From the cell containing the given text, extract its center point as [X, Y] coordinate. 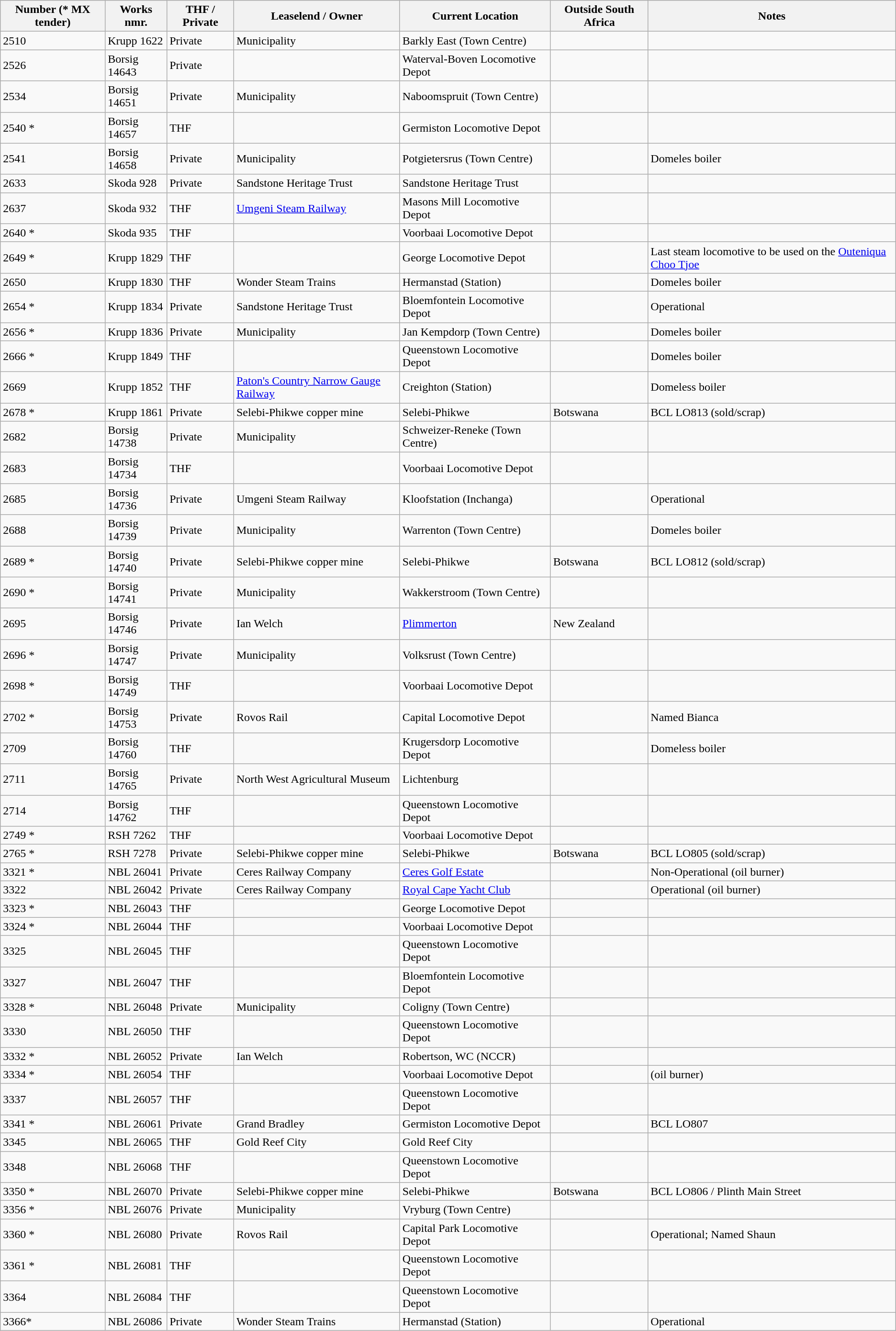
2640 * [53, 233]
RSH 7262 [136, 835]
Borsig 14643 [136, 65]
2709 [53, 748]
BCL LO813 (sold/scrap) [772, 412]
NBL 26070 [136, 1192]
3360 * [53, 1234]
Krupp 1622 [136, 41]
Borsig 14658 [136, 159]
Named Bianca [772, 717]
Notes [772, 16]
Current Location [475, 16]
NBL 26076 [136, 1210]
2666 * [53, 356]
Borsig 14741 [136, 593]
3330 [53, 1031]
2696 * [53, 655]
Naboomspruit (Town Centre) [475, 97]
Number (* MX tender) [53, 16]
Schweizer-Reneke (Town Centre) [475, 437]
New Zealand [599, 623]
Volksrust (Town Centre) [475, 655]
2683 [53, 468]
THF / Private [201, 16]
2540 * [53, 127]
3350 * [53, 1192]
BCL LO805 (sold/scrap) [772, 854]
Non-Operational (oil burner) [772, 872]
Borsig 14760 [136, 748]
3328 * [53, 1007]
2541 [53, 159]
2685 [53, 499]
Operational (oil burner) [772, 890]
Robertson, WC (NCCR) [475, 1056]
NBL 26047 [136, 982]
Leaselend / Owner [317, 16]
Borsig 14657 [136, 127]
NBL 26044 [136, 926]
Kloofstation (Inchanga) [475, 499]
Borsig 14765 [136, 779]
2637 [53, 208]
Borsig 14739 [136, 530]
NBL 26041 [136, 872]
3348 [53, 1166]
Coligny (Town Centre) [475, 1007]
2714 [53, 810]
NBL 26061 [136, 1124]
3361 * [53, 1266]
Borsig 14747 [136, 655]
Last steam locomotive to be used on the Outeniqua Choo Tjoe [772, 258]
NBL 26084 [136, 1297]
3356 * [53, 1210]
Capital Park Locomotive Depot [475, 1234]
Skoda 935 [136, 233]
2689 * [53, 561]
2688 [53, 530]
Borsig 14740 [136, 561]
Operational; Named Shaun [772, 1234]
3327 [53, 982]
Ceres Golf Estate [475, 872]
3323 * [53, 908]
2690 * [53, 593]
Plimmerton [475, 623]
Krupp 1830 [136, 282]
Capital Locomotive Depot [475, 717]
Krupp 1829 [136, 258]
2650 [53, 282]
Warrenton (Town Centre) [475, 530]
NBL 26086 [136, 1321]
Potgietersrus (Town Centre) [475, 159]
NBL 26042 [136, 890]
Krugersdorp Locomotive Depot [475, 748]
Grand Bradley [317, 1124]
2765 * [53, 854]
3341 * [53, 1124]
2669 [53, 388]
Krupp 1834 [136, 306]
Masons Mill Locomotive Depot [475, 208]
Royal Cape Yacht Club [475, 890]
NBL 26054 [136, 1074]
Creighton (Station) [475, 388]
Krupp 1836 [136, 332]
3321 * [53, 872]
NBL 26043 [136, 908]
Skoda 932 [136, 208]
NBL 26080 [136, 1234]
2695 [53, 623]
2654 * [53, 306]
Outside South Africa [599, 16]
North West Agricultural Museum [317, 779]
Jan Kempdorp (Town Centre) [475, 332]
3334 * [53, 1074]
Vryburg (Town Centre) [475, 1210]
2682 [53, 437]
2534 [53, 97]
NBL 26045 [136, 951]
Works nmr. [136, 16]
Borsig 14746 [136, 623]
2698 * [53, 686]
3332 * [53, 1056]
RSH 7278 [136, 854]
NBL 26081 [136, 1266]
Borsig 14762 [136, 810]
BCL LO806 / Plinth Main Street [772, 1192]
Krupp 1852 [136, 388]
3325 [53, 951]
Borsig 14738 [136, 437]
3324 * [53, 926]
NBL 26057 [136, 1099]
2678 * [53, 412]
2749 * [53, 835]
BCL LO812 (sold/scrap) [772, 561]
Krupp 1849 [136, 356]
2649 * [53, 258]
Borsig 14734 [136, 468]
2711 [53, 779]
2656 * [53, 332]
Borsig 14736 [136, 499]
NBL 26068 [136, 1166]
3345 [53, 1142]
2510 [53, 41]
Borsig 14753 [136, 717]
Barkly East (Town Centre) [475, 41]
3366* [53, 1321]
(oil burner) [772, 1074]
3337 [53, 1099]
Krupp 1861 [136, 412]
NBL 26048 [136, 1007]
NBL 26050 [136, 1031]
2633 [53, 183]
Borsig 14749 [136, 686]
3322 [53, 890]
Borsig 14651 [136, 97]
NBL 26065 [136, 1142]
3364 [53, 1297]
BCL LO807 [772, 1124]
Lichtenburg [475, 779]
NBL 26052 [136, 1056]
Waterval-Boven Locomotive Depot [475, 65]
2702 * [53, 717]
2526 [53, 65]
Paton's Country Narrow Gauge Railway [317, 388]
Skoda 928 [136, 183]
Wakkerstroom (Town Centre) [475, 593]
